Detect which cell encompasses the target text, then output its (x, y) center coordinate. 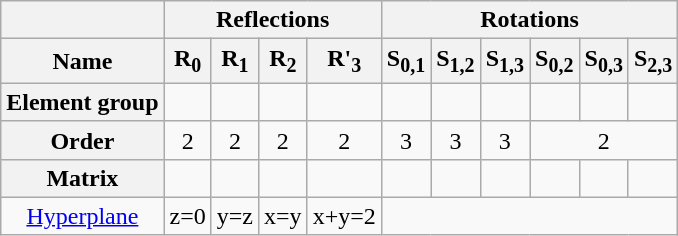
S0,3 (604, 61)
Matrix (82, 178)
Element group (82, 102)
R1 (234, 61)
Hyperplane (82, 216)
S1,3 (504, 61)
x+y=2 (344, 216)
Reflections (272, 20)
S0,1 (406, 61)
R2 (284, 61)
Order (82, 140)
Rotations (530, 20)
x=y (284, 216)
S1,2 (456, 61)
R0 (188, 61)
y=z (234, 216)
z=0 (188, 216)
R'3 (344, 61)
Name (82, 61)
S0,2 (554, 61)
S2,3 (652, 61)
